Pinpoint the cell where the given text exists, returning its (x, y) midpoint coordinate. 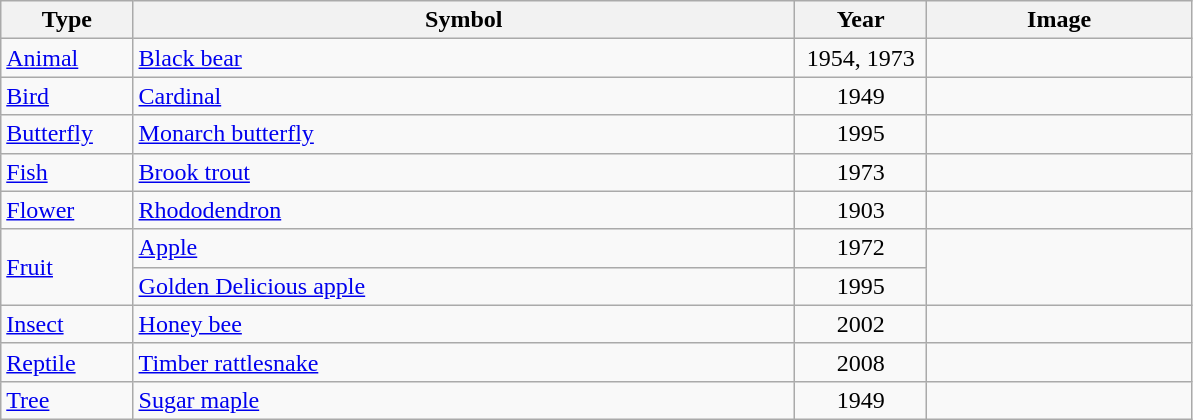
Golden Delicious apple (464, 286)
2008 (860, 362)
Tree (67, 400)
Flower (67, 210)
1972 (860, 248)
1903 (860, 210)
Image (1060, 20)
Butterfly (67, 134)
Type (67, 20)
Fruit (67, 267)
Black bear (464, 58)
Rhododendron (464, 210)
Monarch butterfly (464, 134)
Reptile (67, 362)
Cardinal (464, 96)
Fish (67, 172)
Insect (67, 324)
1973 (860, 172)
Sugar maple (464, 400)
Brook trout (464, 172)
Symbol (464, 20)
Timber rattlesnake (464, 362)
1954, 1973 (860, 58)
Honey bee (464, 324)
Year (860, 20)
Apple (464, 248)
2002 (860, 324)
Bird (67, 96)
Animal (67, 58)
